Extract the [x, y] coordinate from the center of the cell holding the provided text.  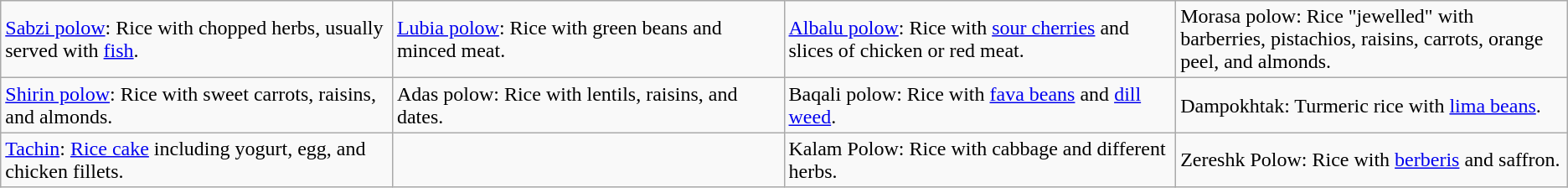
Tachin: Rice cake including yogurt, egg, and chicken fillets. [197, 159]
Zereshk Polow: Rice with berberis and saffron. [1372, 159]
Dampokhtak: Turmeric rice with lima beans. [1372, 106]
Lubia polow: Rice with green beans and minced meat. [588, 39]
Adas polow: Rice with lentils, raisins, and dates. [588, 106]
Kalam Polow: Rice with cabbage and different herbs. [980, 159]
Baqali polow: Rice with fava beans and dill weed. [980, 106]
Sabzi polow: Rice with chopped herbs, usually served with fish. [197, 39]
Shirin polow: Rice with sweet carrots, raisins, and almonds. [197, 106]
Morasa polow: Rice "jewelled" with barberries, pistachios, raisins, carrots, orange peel, and almonds. [1372, 39]
Albalu polow: Rice with sour cherries and slices of chicken or red meat. [980, 39]
